Return (X, Y) of the center of cell containing provided text 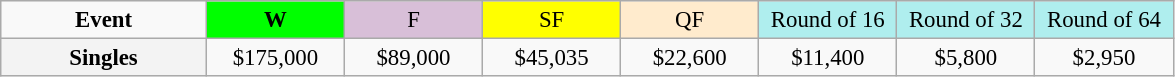
$175,000 (275, 58)
W (275, 20)
QF (690, 20)
Singles (104, 58)
F (413, 20)
$2,950 (1104, 58)
$45,035 (552, 58)
Round of 16 (828, 20)
Round of 32 (966, 20)
$5,800 (966, 58)
Event (104, 20)
Round of 64 (1104, 20)
SF (552, 20)
$22,600 (690, 58)
$89,000 (413, 58)
$11,400 (828, 58)
